Return the (X, Y) coordinate for the center point of the cell that contains the specified text.  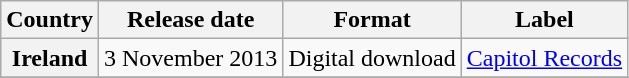
Format (372, 20)
Country (50, 20)
Label (544, 20)
Ireland (50, 58)
3 November 2013 (190, 58)
Digital download (372, 58)
Release date (190, 20)
Capitol Records (544, 58)
